Extract the (x, y) coordinate from the center of the cell holding the provided text.  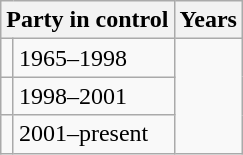
1965–1998 (94, 58)
Years (208, 20)
2001–present (94, 134)
1998–2001 (94, 96)
Party in control (88, 20)
